Extract the [X, Y] coordinate from the center of the cell holding the provided text.  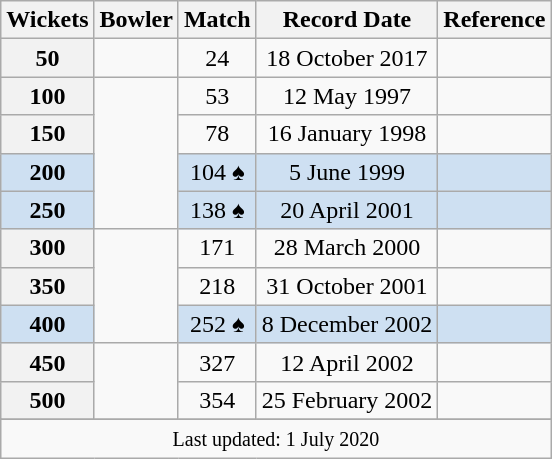
Reference [494, 20]
25 February 2002 [347, 400]
16 January 1998 [347, 134]
300 [48, 248]
50 [48, 58]
Last updated: 1 July 2020 [276, 438]
28 March 2000 [347, 248]
8 December 2002 [347, 324]
150 [48, 134]
Wickets [48, 20]
450 [48, 362]
138 ♠ [217, 210]
171 [217, 248]
327 [217, 362]
20 April 2001 [347, 210]
12 May 1997 [347, 96]
104 ♠ [217, 172]
400 [48, 324]
53 [217, 96]
350 [48, 286]
Bowler [136, 20]
500 [48, 400]
200 [48, 172]
100 [48, 96]
24 [217, 58]
252 ♠ [217, 324]
250 [48, 210]
18 October 2017 [347, 58]
78 [217, 134]
31 October 2001 [347, 286]
5 June 1999 [347, 172]
Record Date [347, 20]
Match [217, 20]
354 [217, 400]
218 [217, 286]
12 April 2002 [347, 362]
